For the text-containing cell, return its midpoint in (X, Y) coordinate format. 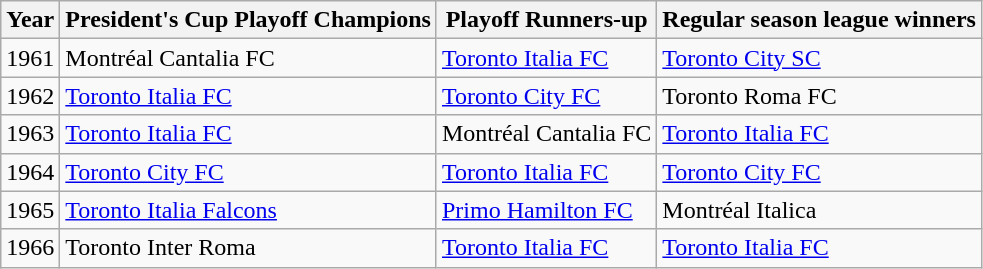
1961 (30, 58)
Toronto Italia Falcons (248, 210)
Playoff Runners-up (546, 20)
1963 (30, 134)
Toronto Roma FC (820, 96)
Toronto City SC (820, 58)
1966 (30, 248)
Primo Hamilton FC (546, 210)
1964 (30, 172)
President's Cup Playoff Champions (248, 20)
1965 (30, 210)
Year (30, 20)
Toronto Inter Roma (248, 248)
1962 (30, 96)
Montréal Italica (820, 210)
Regular season league winners (820, 20)
